Capture the cell that displays the provided text and extract its (x, y) central coordinate. 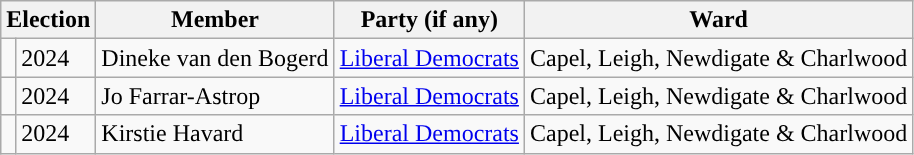
Party (if any) (429, 20)
Dineke van den Bogerd (215, 58)
Member (215, 20)
Kirstie Havard (215, 134)
Ward (718, 20)
Election (48, 20)
Jo Farrar-Astrop (215, 96)
